Extract the [x, y] coordinate from the center of the cell holding the provided text.  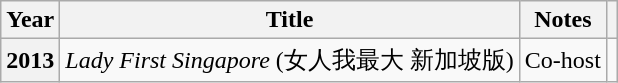
Year [30, 20]
Notes [562, 20]
Lady First Singapore (女人我最大 新加坡版) [290, 60]
Title [290, 20]
2013 [30, 60]
Co-host [562, 60]
